Return [x, y] of the center of cell containing provided text 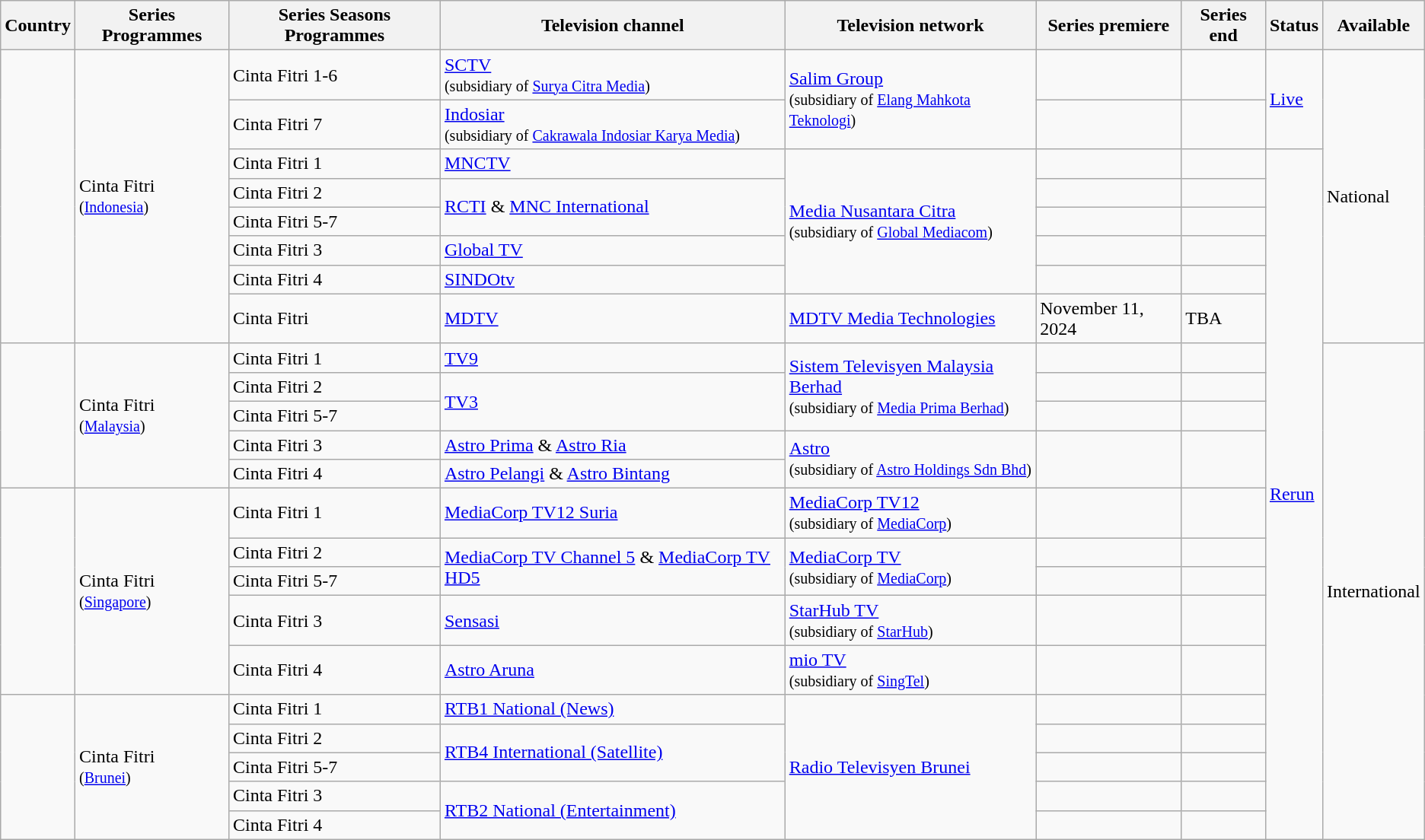
Status [1294, 26]
Available [1374, 26]
November 11, 2024 [1108, 318]
SCTV(subsidiary of Surya Citra Media) [612, 75]
Rerun [1294, 495]
Media Nusantara Citra(subsidiary of Global Mediacom) [910, 221]
Live [1294, 100]
Astro Prima & Astro Ria [612, 445]
Television channel [612, 26]
Cinta Fitri(Indonesia) [151, 197]
StarHub TV(subsidiary of StarHub) [910, 621]
Global TV [612, 250]
TV3 [612, 401]
RTB4 International (Satellite) [612, 752]
Sensasi [612, 621]
Astro Aruna [612, 670]
Series Seasons Programmes [334, 26]
Series premiere [1108, 26]
Astro(subsidiary of Astro Holdings Sdn Bhd) [910, 460]
Cinta Fitri(Brunei) [151, 767]
MDTV [612, 318]
MediaCorp TV(subsidiary of MediaCorp) [910, 567]
MediaCorp TV Channel 5 & MediaCorp TV HD5 [612, 567]
Cinta Fitri 7 [334, 125]
TBA [1224, 318]
Radio Televisyen Brunei [910, 767]
TV9 [612, 358]
International [1374, 591]
mio TV(subsidiary of SingTel) [910, 670]
MNCTV [612, 164]
Cinta Fitri [334, 318]
Country [38, 26]
RTB2 National (Entertainment) [612, 810]
Sistem Televisyen Malaysia Berhad(subsidiary of Media Prima Berhad) [910, 387]
SINDOtv [612, 279]
Astro Pelangi & Astro Bintang [612, 474]
Series Programmes [151, 26]
RCTI & MNC International [612, 207]
National [1374, 197]
Indosiar(subsidiary of Cakrawala Indosiar Karya Media) [612, 125]
MediaCorp TV12 Suria [612, 513]
RTB1 National (News) [612, 709]
MediaCorp TV12(subsidiary of MediaCorp) [910, 513]
Television network [910, 26]
Cinta Fitri(Singapore) [151, 592]
Cinta Fitri(Malaysia) [151, 415]
Salim Group(subsidiary of Elang Mahkota Teknologi) [910, 100]
Series end [1224, 26]
Cinta Fitri 1-6 [334, 75]
MDTV Media Technologies [910, 318]
